From the cell containing the given text, extract its center point as [X, Y] coordinate. 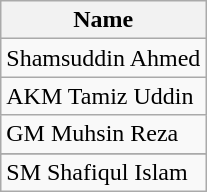
GM Muhsin Reza [104, 134]
Name [104, 20]
AKM Tamiz Uddin [104, 96]
Shamsuddin Ahmed [104, 58]
SM Shafiqul Islam [104, 172]
